Pinpoint the cell where the given text exists, returning its [x, y] midpoint coordinate. 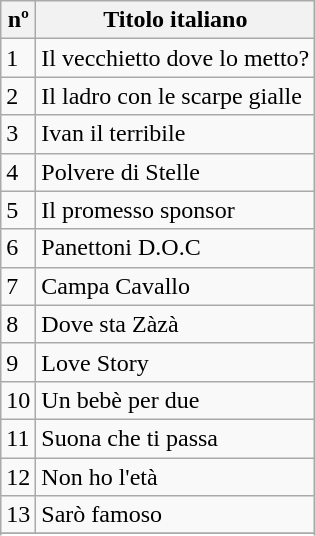
nº [18, 20]
Suona che ti passa [176, 438]
8 [18, 324]
Love Story [176, 362]
Panettoni D.O.C [176, 248]
Polvere di Stelle [176, 172]
10 [18, 400]
5 [18, 210]
6 [18, 248]
11 [18, 438]
1 [18, 58]
Un bebè per due [176, 400]
Il promesso sponsor [176, 210]
9 [18, 362]
3 [18, 134]
12 [18, 477]
Ivan il terribile [176, 134]
Il vecchietto dove lo metto? [176, 58]
4 [18, 172]
7 [18, 286]
Non ho l'età [176, 477]
Titolo italiano [176, 20]
Il ladro con le scarpe gialle [176, 96]
2 [18, 96]
13 [18, 515]
Campa Cavallo [176, 286]
Sarò famoso [176, 515]
Dove sta Zàzà [176, 324]
